Pinpoint the cell where the given text exists, returning its (X, Y) midpoint coordinate. 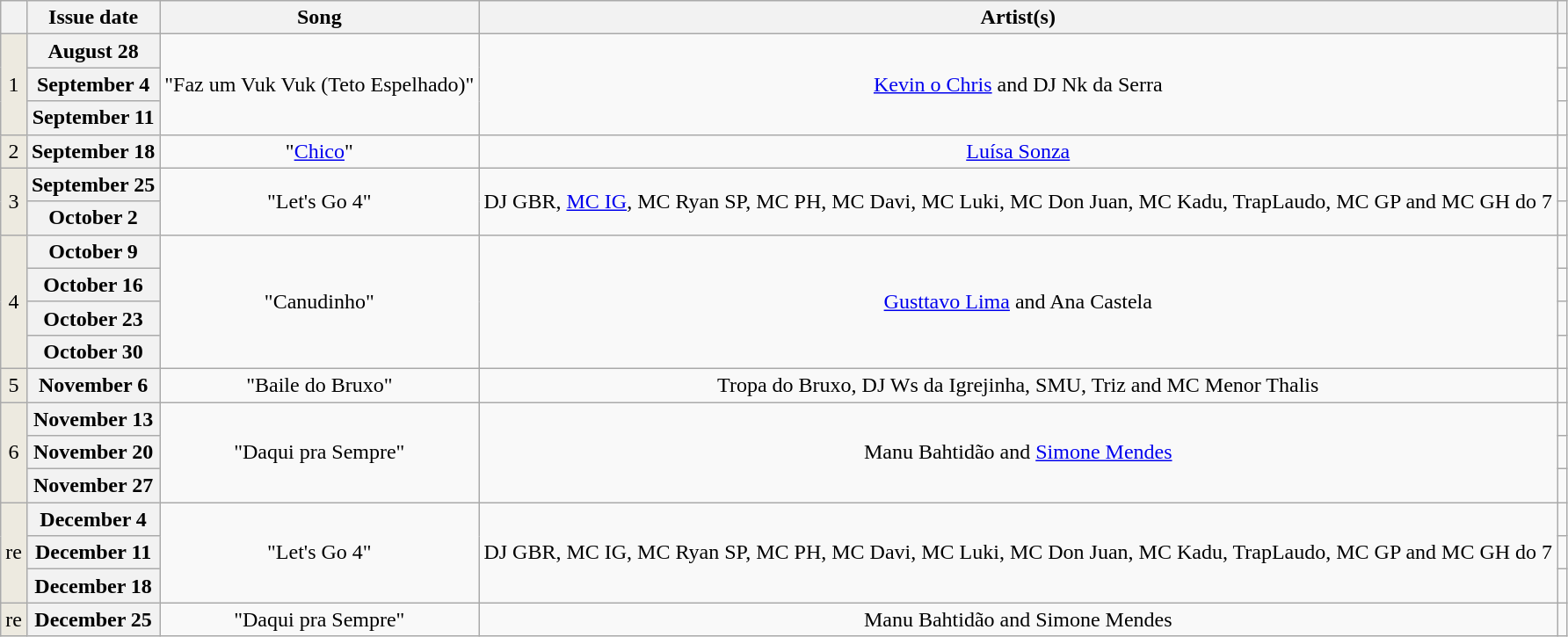
October 9 (93, 251)
"Baile do Bruxo" (320, 385)
November 13 (93, 419)
December 4 (93, 519)
"Chico" (320, 151)
November 6 (93, 385)
October 16 (93, 285)
Song (320, 18)
Gusttavo Lima and Ana Castela (1018, 301)
November 20 (93, 452)
1 (14, 84)
October 2 (93, 218)
Tropa do Bruxo, DJ Ws da Igrejinha, SMU, Triz and MC Menor Thalis (1018, 385)
September 18 (93, 151)
Artist(s) (1018, 18)
Kevin o Chris and DJ Nk da Serra (1018, 84)
October 23 (93, 318)
August 28 (93, 51)
December 25 (93, 619)
4 (14, 301)
Issue date (93, 18)
September 25 (93, 185)
November 27 (93, 486)
September 4 (93, 84)
October 30 (93, 351)
December 11 (93, 553)
5 (14, 385)
December 18 (93, 586)
"Faz um Vuk Vuk (Teto Espelhado)" (320, 84)
Luísa Sonza (1018, 151)
"Canudinho" (320, 301)
September 11 (93, 118)
3 (14, 201)
2 (14, 151)
6 (14, 452)
